Find where the given text appears and provide that cell's center as [x, y] coordinate. 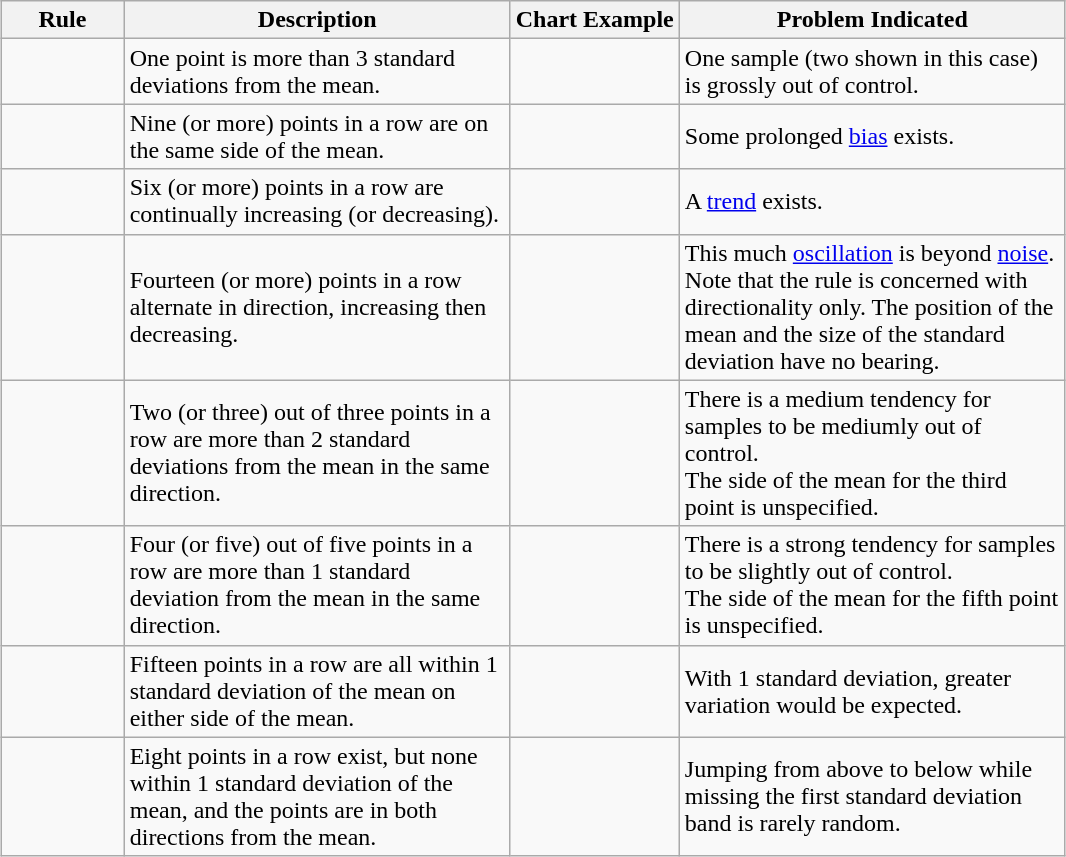
Fifteen points in a row are all within 1 standard deviation of the mean on either side of the mean. [317, 691]
Problem Indicated [872, 20]
Some prolonged bias exists. [872, 136]
Jumping from above to below while missing the first standard deviation band is rarely random. [872, 796]
Six (or more) points in a row are continually increasing (or decreasing). [317, 202]
One sample (two shown in this case) is grossly out of control. [872, 72]
Eight points in a row exist, but none within 1 standard deviation of the mean, and the points are in both directions from the mean. [317, 796]
With 1 standard deviation, greater variation would be expected. [872, 691]
Two (or three) out of three points in a row are more than 2 standard deviations from the mean in the same direction. [317, 453]
Four (or five) out of five points in a row are more than 1 standard deviation from the mean in the same direction. [317, 586]
A trend exists. [872, 202]
One point is more than 3 standard deviations from the mean. [317, 72]
There is a strong tendency for samples to be slightly out of control.The side of the mean for the fifth point is unspecified. [872, 586]
Fourteen (or more) points in a row alternate in direction, increasing then decreasing. [317, 307]
Nine (or more) points in a row are on the same side of the mean. [317, 136]
Rule [63, 20]
Chart Example [594, 20]
Description [317, 20]
There is a medium tendency for samples to be mediumly out of control.The side of the mean for the third point is unspecified. [872, 453]
